Scan for the cell matching the given text and deliver its (x, y) coordinate at center. 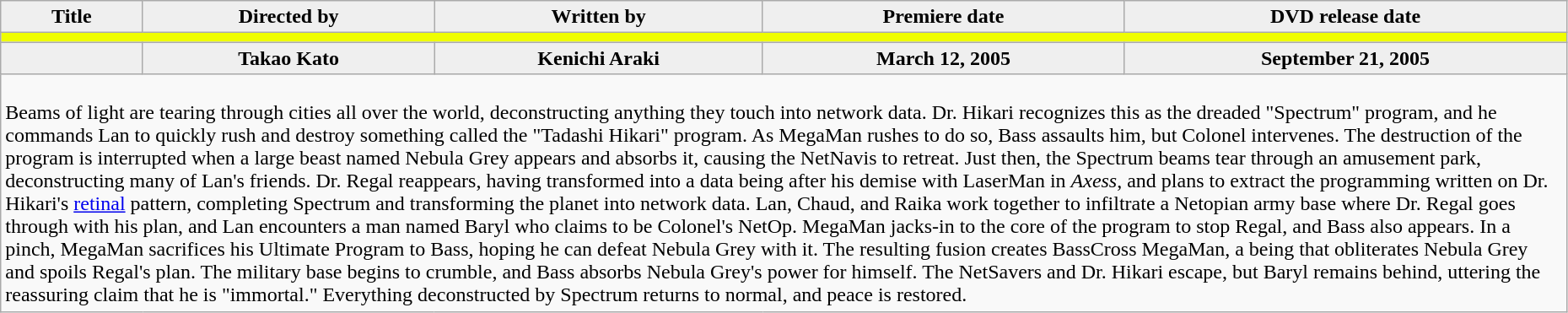
Written by (599, 17)
Kenichi Araki (599, 58)
Directed by (288, 17)
March 12, 2005 (943, 58)
September 21, 2005 (1346, 58)
Premiere date (943, 17)
Takao Kato (288, 58)
DVD release date (1346, 17)
Title (72, 17)
